Detect which cell encompasses the target text, then output its [X, Y] center coordinate. 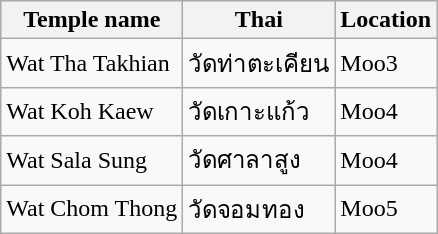
วัดท่าตะเคียน [259, 64]
Wat Koh Kaew [92, 112]
Temple name [92, 20]
วัดศาลาสูง [259, 160]
Wat Tha Takhian [92, 64]
วัดจอมทอง [259, 208]
Location [386, 20]
Moo3 [386, 64]
Wat Chom Thong [92, 208]
Moo5 [386, 208]
Wat Sala Sung [92, 160]
วัดเกาะแก้ว [259, 112]
Thai [259, 20]
